Provide the [X, Y] coordinate of the cell's center where the given text is located.  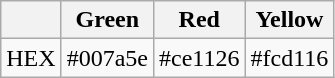
Green [107, 20]
Yellow [290, 20]
Red [200, 20]
#ce1126 [200, 58]
#fcd116 [290, 58]
#007a5e [107, 58]
HEX [31, 58]
